Search for the cell housing the specified text and yield its (X, Y) center coordinate. 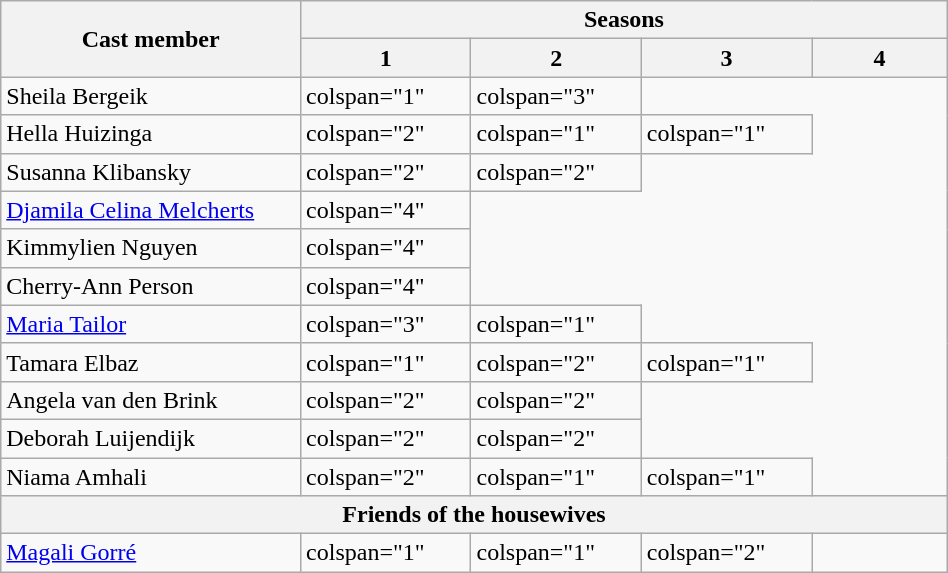
Niama Amhali (151, 477)
Cherry-Ann Person (151, 286)
1 (386, 58)
Maria Tailor (151, 324)
Seasons (624, 20)
Djamila Celina Melcherts (151, 210)
Tamara Elbaz (151, 362)
Friends of the housewives (474, 515)
Hella Huizinga (151, 134)
Sheila Bergeik (151, 96)
Deborah Luijendijk (151, 438)
4 (880, 58)
Susanna Klibansky (151, 172)
Angela van den Brink (151, 400)
2 (556, 58)
Magali Gorré (151, 553)
3 (726, 58)
Kimmylien Nguyen (151, 248)
Cast member (151, 39)
